From the cell containing the given text, extract its center point as [X, Y] coordinate. 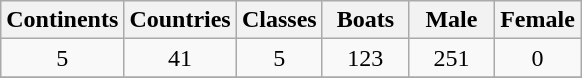
0 [537, 58]
Male [451, 20]
Continents [62, 20]
Female [537, 20]
123 [365, 58]
251 [451, 58]
Classes [279, 20]
Boats [365, 20]
Countries [180, 20]
41 [180, 58]
